Pinpoint the cell where the given text exists, returning its [X, Y] midpoint coordinate. 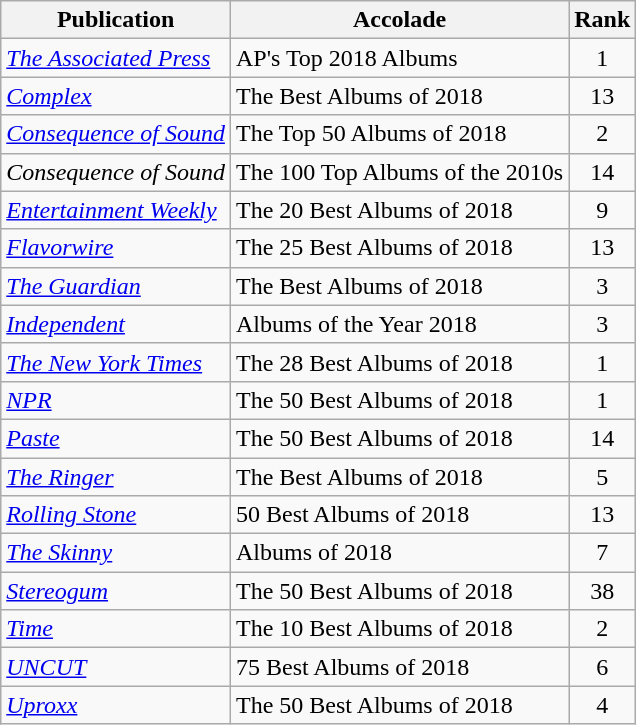
The Skinny [116, 553]
9 [602, 210]
Paste [116, 438]
UNCUT [116, 667]
Publication [116, 20]
Time [116, 629]
The Ringer [116, 477]
NPR [116, 400]
The Guardian [116, 286]
Albums of 2018 [399, 553]
The New York Times [116, 362]
5 [602, 477]
50 Best Albums of 2018 [399, 515]
4 [602, 705]
Accolade [399, 20]
The 20 Best Albums of 2018 [399, 210]
Rolling Stone [116, 515]
The Top 50 Albums of 2018 [399, 134]
Stereogum [116, 591]
Complex [116, 96]
The 28 Best Albums of 2018 [399, 362]
AP's Top 2018 Albums [399, 58]
The Associated Press [116, 58]
6 [602, 667]
7 [602, 553]
Uproxx [116, 705]
38 [602, 591]
Flavorwire [116, 248]
The 25 Best Albums of 2018 [399, 248]
Independent [116, 324]
Albums of the Year 2018 [399, 324]
The 10 Best Albums of 2018 [399, 629]
75 Best Albums of 2018 [399, 667]
The 100 Top Albums of the 2010s [399, 172]
Entertainment Weekly [116, 210]
Rank [602, 20]
